For the text-containing cell, return its midpoint in (X, Y) coordinate format. 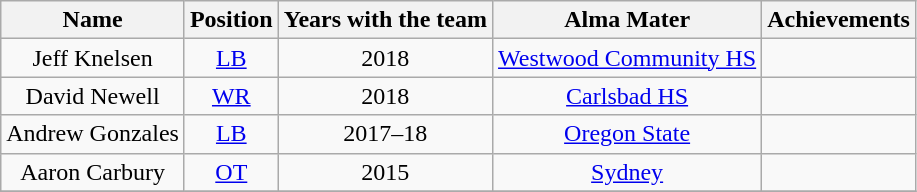
WR (231, 96)
David Newell (93, 96)
Years with the team (385, 20)
Alma Mater (628, 20)
2015 (385, 172)
Name (93, 20)
Position (231, 20)
2017–18 (385, 134)
Carlsbad HS (628, 96)
Andrew Gonzales (93, 134)
OT (231, 172)
Aaron Carbury (93, 172)
Sydney (628, 172)
Jeff Knelsen (93, 58)
Achievements (839, 20)
Westwood Community HS (628, 58)
Oregon State (628, 134)
